Find where the given text appears and provide that cell's center as (x, y) coordinate. 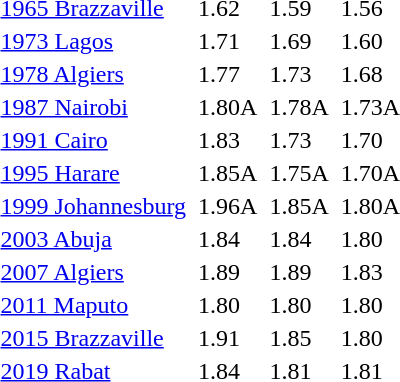
1.80A (228, 107)
1.96A (228, 206)
1.75A (299, 173)
1.71 (228, 41)
1.85 (299, 338)
1.83 (228, 140)
1.77 (228, 74)
1.78A (299, 107)
1.91 (228, 338)
1.69 (299, 41)
